For the text-containing cell, return its midpoint in (X, Y) coordinate format. 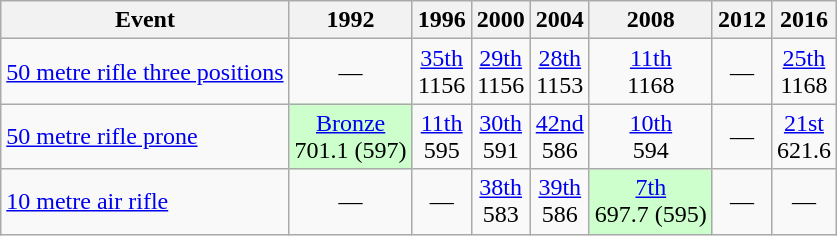
Event (145, 20)
21st621.6 (804, 136)
50 metre rifle three positions (145, 72)
11th595 (442, 136)
1996 (442, 20)
38th583 (500, 202)
2004 (560, 20)
2008 (650, 20)
11th1168 (650, 72)
7th697.7 (595) (650, 202)
30th591 (500, 136)
2000 (500, 20)
10th594 (650, 136)
29th1156 (500, 72)
2016 (804, 20)
42nd586 (560, 136)
35th1156 (442, 72)
25th1168 (804, 72)
2012 (742, 20)
50 metre rifle prone (145, 136)
Bronze701.1 (597) (350, 136)
39th586 (560, 202)
1992 (350, 20)
28th1153 (560, 72)
10 metre air rifle (145, 202)
